Pinpoint the cell where the given text exists, returning its [X, Y] midpoint coordinate. 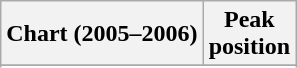
Peakposition [249, 34]
Chart (2005–2006) [102, 34]
